Scan for the cell matching the given text and deliver its (X, Y) coordinate at center. 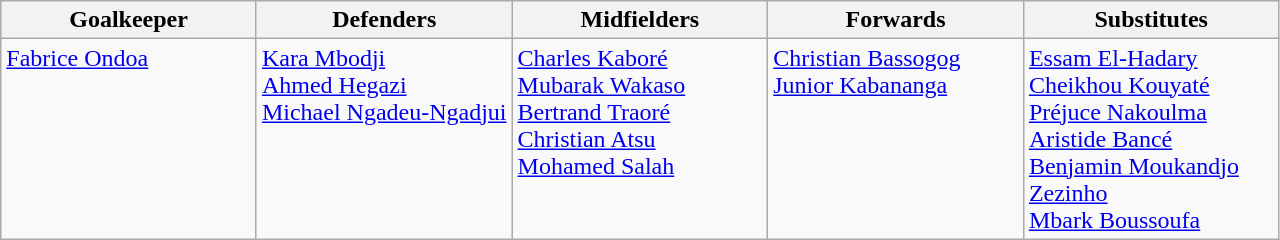
Midfielders (640, 20)
Essam El-Hadary Cheikhou Kouyaté Préjuce Nakoulma Aristide Bancé Benjamin Moukandjo Zezinho Mbark Boussoufa (1151, 139)
Christian Bassogog Junior Kabananga (896, 139)
Forwards (896, 20)
Defenders (384, 20)
Fabrice Ondoa (129, 139)
Goalkeeper (129, 20)
Kara Mbodji Ahmed Hegazi Michael Ngadeu-Ngadjui (384, 139)
Substitutes (1151, 20)
Charles Kaboré Mubarak Wakaso Bertrand Traoré Christian Atsu Mohamed Salah (640, 139)
